Determine the [X, Y] coordinate at the center of the cell enclosing the given text.  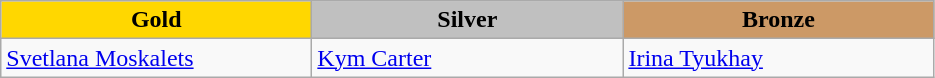
Bronze [778, 20]
Svetlana Moskalets [156, 58]
Irina Tyukhay [778, 58]
Silver [468, 20]
Kym Carter [468, 58]
Gold [156, 20]
